Pinpoint the cell where the given text exists, returning its [X, Y] midpoint coordinate. 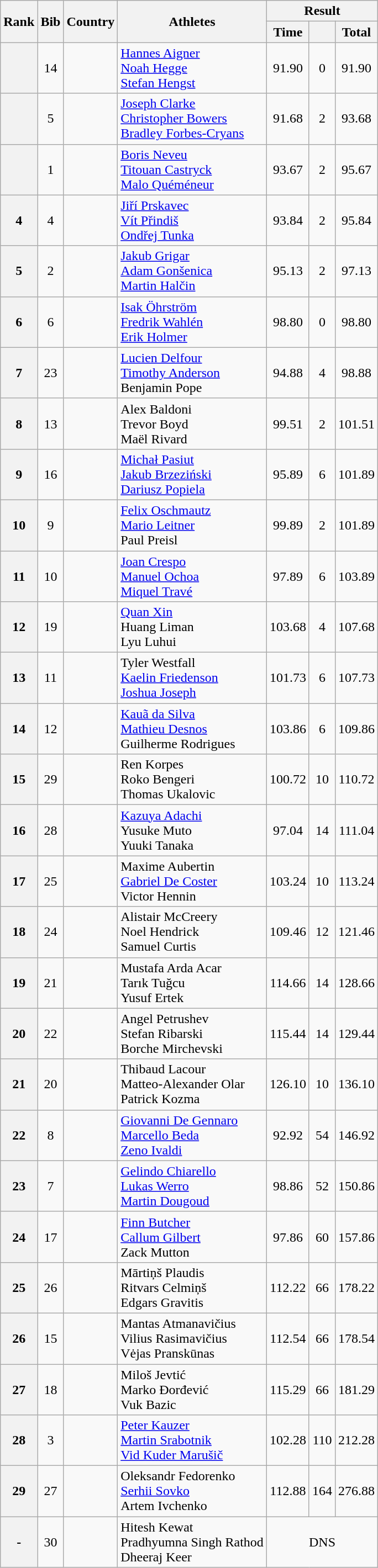
101.73 [287, 678]
114.66 [287, 983]
Alistair McCreeryNoel HendrickSamuel Curtis [192, 932]
103.68 [287, 627]
95.89 [287, 474]
54 [322, 1135]
Isak ÖhrströmFredrik WahlénErik Holmer [192, 322]
110.72 [357, 780]
91.68 [287, 119]
181.29 [357, 1389]
164 [322, 1491]
126.10 [287, 1084]
Boris NeveuTitouan CastryckMalo Quéméneur [192, 169]
Miloš JevtićMarko ĐorđevićVuk Bazic [192, 1389]
Mantas AtmanavičiusVilius RasimavičiusVėjas Pranskūnas [192, 1338]
52 [322, 1186]
109.46 [287, 932]
Thibaud LacourMatteo-Alexander OlarPatrick Kozma [192, 1084]
97.86 [287, 1237]
94.88 [287, 373]
95.84 [357, 220]
150.86 [357, 1186]
97.89 [287, 576]
Result [322, 11]
Kazuya AdachiYusuke MutoYuuki Tanaka [192, 830]
Mārtiņš PlaudisRitvars CelmiņšEdgars Gravitis [192, 1288]
178.22 [357, 1288]
Rank [19, 22]
Bib [51, 22]
Finn ButcherCallum GilbertZack Mutton [192, 1237]
121.46 [357, 932]
102.28 [287, 1440]
212.28 [357, 1440]
109.86 [357, 729]
136.10 [357, 1084]
110 [322, 1440]
95.13 [287, 271]
103.89 [357, 576]
128.66 [357, 983]
Michał PasiutJakub BrzezińskiDariusz Popiela [192, 474]
Tyler WestfallKaelin FriedensonJoshua Joseph [192, 678]
178.54 [357, 1338]
115.29 [287, 1389]
95.67 [357, 169]
Ren KorpesRoko BengeriThomas Ukalovic [192, 780]
112.22 [287, 1288]
DNS [322, 1542]
Lucien DelfourTimothy AndersonBenjamin Pope [192, 373]
107.68 [357, 627]
Hannes AignerNoah HeggeStefan Hengst [192, 68]
1 [51, 169]
92.92 [287, 1135]
Joan CrespoManuel OchoaMiquel Travé [192, 576]
Time [287, 32]
101.51 [357, 423]
129.44 [357, 1034]
107.73 [357, 678]
Maxime AubertinGabriel De CosterVictor Hennin [192, 881]
Hitesh KewatPradhyumna Singh RathodDheeraj Keer [192, 1542]
Angel PetrushevStefan RibarskiBorche Mirchevski [192, 1034]
Mustafa Arda AcarTarık TuğcuYusuf Ertek [192, 983]
99.51 [287, 423]
Gelindo ChiarelloLukas WerroMartin Dougoud [192, 1186]
93.84 [287, 220]
Jiří PrskavecVít PřindišOndřej Tunka [192, 220]
93.68 [357, 119]
157.86 [357, 1237]
103.24 [287, 881]
93.67 [287, 169]
115.44 [287, 1034]
112.88 [287, 1491]
100.72 [287, 780]
97.04 [287, 830]
Oleksandr FedorenkoSerhii SovkoArtem Ivchenko [192, 1491]
146.92 [357, 1135]
112.54 [287, 1338]
111.04 [357, 830]
Quan XinHuang LimanLyu Luhui [192, 627]
113.24 [357, 881]
Alex BaldoniTrevor BoydMaël Rivard [192, 423]
30 [51, 1542]
Total [357, 32]
Felix OschmautzMario LeitnerPaul Preisl [192, 525]
97.13 [357, 271]
- [19, 1542]
Athletes [192, 22]
276.88 [357, 1491]
98.86 [287, 1186]
Jakub GrigarAdam GonšenicaMartin Halčin [192, 271]
Country [91, 22]
60 [322, 1237]
Giovanni De GennaroMarcello BedaZeno Ivaldi [192, 1135]
Kauã da SilvaMathieu DesnosGuilherme Rodrigues [192, 729]
3 [51, 1440]
98.88 [357, 373]
99.89 [287, 525]
Joseph ClarkeChristopher BowersBradley Forbes-Cryans [192, 119]
103.86 [287, 729]
Peter KauzerMartin SrabotnikVid Kuder Marušič [192, 1440]
